From the cell containing the given text, extract its center point as (x, y) coordinate. 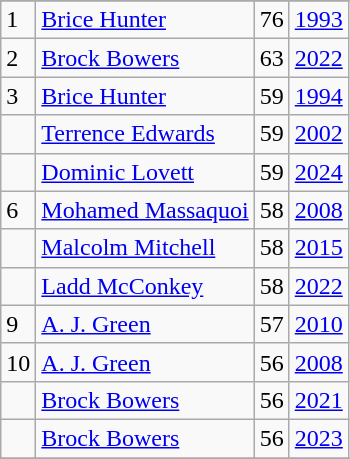
2 (18, 58)
Dominic Lovett (145, 172)
6 (18, 210)
2021 (318, 400)
3 (18, 96)
Mohamed Massaquoi (145, 210)
76 (272, 20)
57 (272, 324)
Ladd McConkey (145, 286)
2024 (318, 172)
63 (272, 58)
2010 (318, 324)
2023 (318, 438)
10 (18, 362)
1 (18, 20)
2002 (318, 134)
1994 (318, 96)
Malcolm Mitchell (145, 248)
9 (18, 324)
Terrence Edwards (145, 134)
1993 (318, 20)
2015 (318, 248)
